Find where the given text appears and provide that cell's center as (X, Y) coordinate. 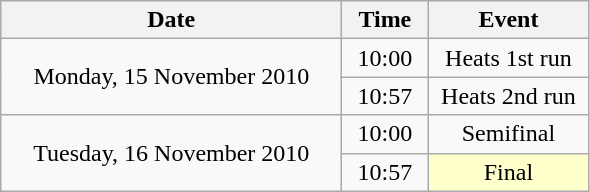
Event (508, 20)
Tuesday, 16 November 2010 (172, 153)
Heats 2nd run (508, 96)
Time (385, 20)
Final (508, 172)
Semifinal (508, 134)
Date (172, 20)
Heats 1st run (508, 58)
Monday, 15 November 2010 (172, 77)
